Return the [x, y] coordinate for the center point of the cell that contains the specified text.  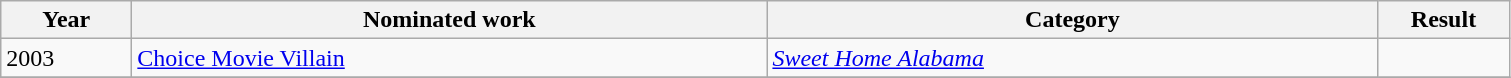
Nominated work [450, 20]
Result [1444, 20]
Sweet Home Alabama [1072, 58]
Choice Movie Villain [450, 58]
2003 [66, 58]
Year [66, 20]
Category [1072, 20]
